Provide the (x, y) coordinate of the cell's center where the given text is located.  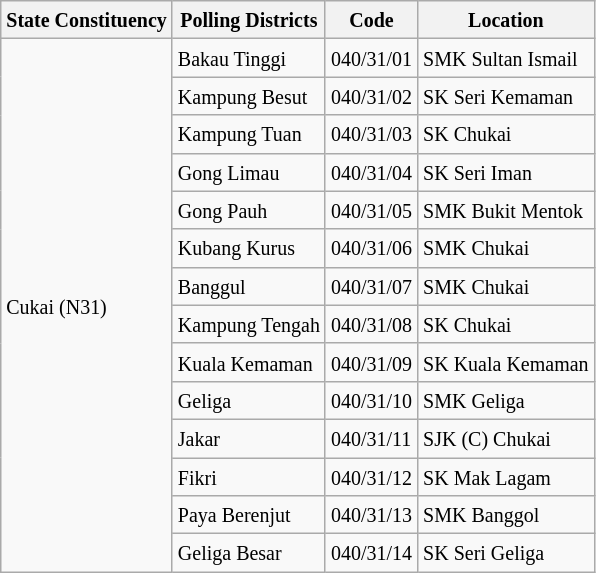
Cukai (N31) (87, 306)
Jakar (248, 438)
SMK Sultan Ismail (506, 58)
040/31/13 (371, 515)
Code (371, 20)
Kuala Kemaman (248, 362)
SMK Banggol (506, 515)
State Constituency (87, 20)
040/31/14 (371, 553)
040/31/06 (371, 248)
SMK Bukit Mentok (506, 210)
040/31/05 (371, 210)
Kampung Tengah (248, 324)
SJK (C) Chukai (506, 438)
040/31/10 (371, 400)
Gong Limau (248, 172)
Banggul (248, 286)
Paya Berenjut (248, 515)
040/31/02 (371, 96)
040/31/03 (371, 134)
SK Mak Lagam (506, 477)
SK Seri Geliga (506, 553)
Bakau Tinggi (248, 58)
SK Seri Kemaman (506, 96)
SK Seri Iman (506, 172)
Kubang Kurus (248, 248)
Kampung Tuan (248, 134)
Location (506, 20)
SK Kuala Kemaman (506, 362)
Kampung Besut (248, 96)
040/31/04 (371, 172)
Geliga (248, 400)
040/31/11 (371, 438)
040/31/09 (371, 362)
Geliga Besar (248, 553)
SMK Geliga (506, 400)
040/31/12 (371, 477)
Polling Districts (248, 20)
040/31/07 (371, 286)
040/31/08 (371, 324)
Gong Pauh (248, 210)
040/31/01 (371, 58)
Fikri (248, 477)
